Identify which cell holds the provided text, then report its [X, Y] central coordinate. 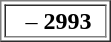
– 2993 [55, 20]
